From the cell containing the given text, extract its center point as (x, y) coordinate. 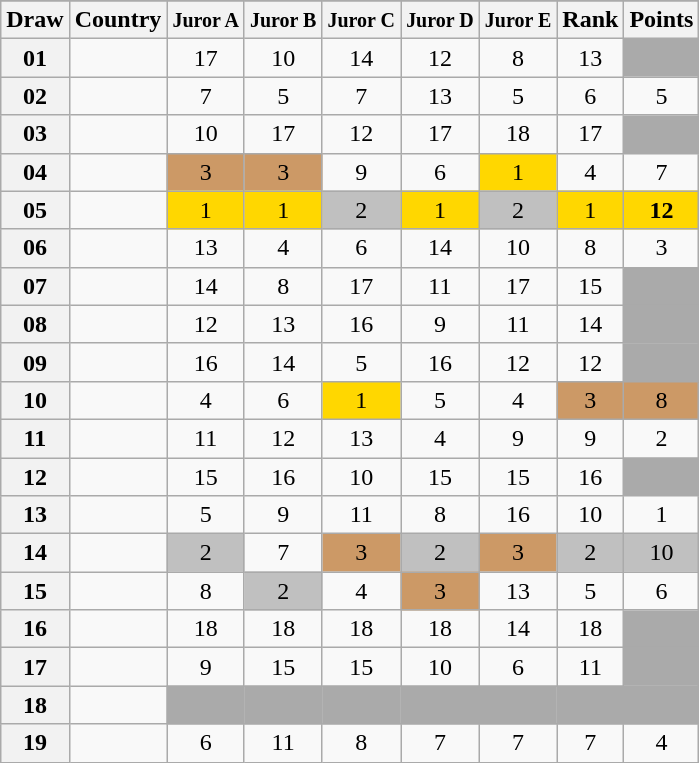
05 (35, 210)
09 (35, 362)
03 (35, 134)
Juror B (283, 20)
Country (118, 20)
Juror E (518, 20)
07 (35, 286)
02 (35, 96)
08 (35, 324)
Juror D (440, 20)
06 (35, 248)
Juror A (206, 20)
Draw (35, 20)
04 (35, 172)
Points (662, 20)
Juror C (362, 20)
19 (35, 743)
01 (35, 58)
Rank (590, 20)
